Search for the cell housing the specified text and yield its [x, y] center coordinate. 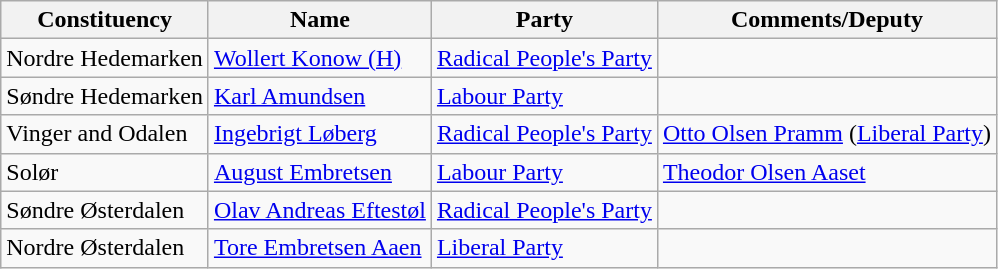
Nordre Østerdalen [105, 248]
Olav Andreas Eftestøl [320, 210]
Party [544, 20]
Søndre Østerdalen [105, 210]
Theodor Olsen Aaset [826, 172]
August Embretsen [320, 172]
Søndre Hedemarken [105, 96]
Solør [105, 172]
Vinger and Odalen [105, 134]
Otto Olsen Pramm (Liberal Party) [826, 134]
Wollert Konow (H) [320, 58]
Constituency [105, 20]
Ingebrigt Løberg [320, 134]
Karl Amundsen [320, 96]
Liberal Party [544, 248]
Nordre Hedemarken [105, 58]
Tore Embretsen Aaen [320, 248]
Name [320, 20]
Comments/Deputy [826, 20]
